From the cell containing the given text, extract its center point as (x, y) coordinate. 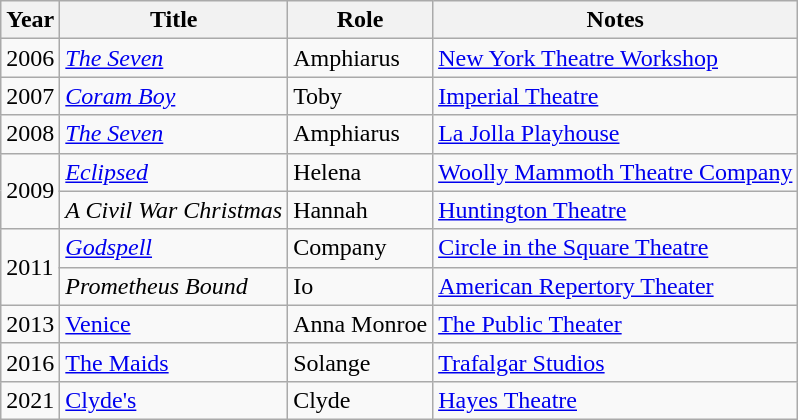
2013 (30, 324)
2011 (30, 267)
Trafalgar Studios (616, 362)
A Civil War Christmas (174, 210)
Venice (174, 324)
The Maids (174, 362)
Clyde's (174, 400)
American Repertory Theater (616, 286)
Imperial Theatre (616, 96)
2016 (30, 362)
Hannah (360, 210)
2009 (30, 191)
Clyde (360, 400)
Toby (360, 96)
Anna Monroe (360, 324)
Title (174, 20)
The Public Theater (616, 324)
Circle in the Square Theatre (616, 248)
Prometheus Bound (174, 286)
Huntington Theatre (616, 210)
2007 (30, 96)
Eclipsed (174, 172)
2008 (30, 134)
Coram Boy (174, 96)
Role (360, 20)
Notes (616, 20)
Solange (360, 362)
2021 (30, 400)
Godspell (174, 248)
Hayes Theatre (616, 400)
Woolly Mammoth Theatre Company (616, 172)
2006 (30, 58)
Year (30, 20)
Helena (360, 172)
Company (360, 248)
New York Theatre Workshop (616, 58)
Io (360, 286)
La Jolla Playhouse (616, 134)
